Scan for the cell matching the given text and deliver its [X, Y] coordinate at center. 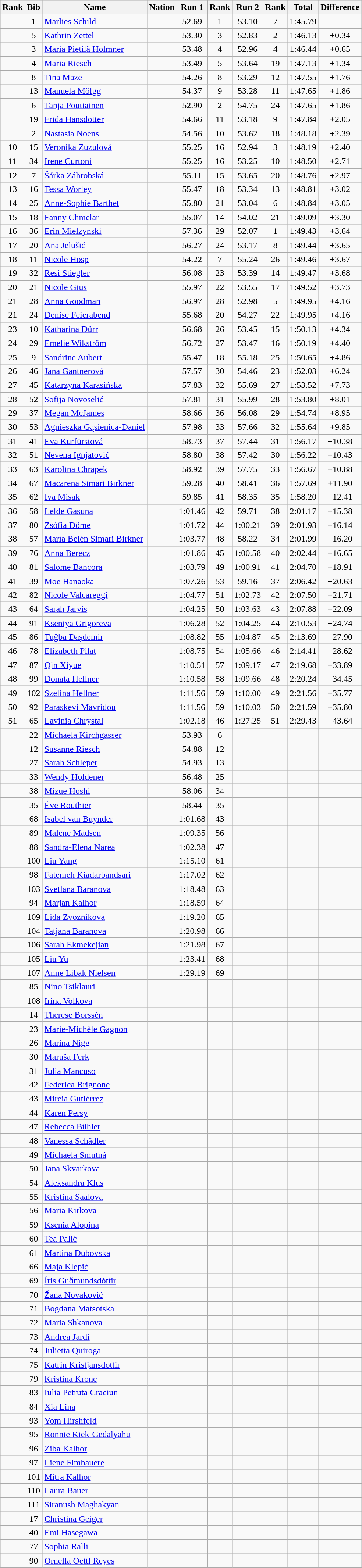
1:49.52 [303, 287]
+21.71 [340, 595]
Ziba Kalhor [95, 1449]
107 [34, 973]
2:29.43 [303, 721]
86 [34, 637]
+16.14 [340, 525]
Laura Bauer [95, 1490]
58.35 [248, 497]
57.75 [248, 469]
59.28 [192, 483]
1:56.67 [303, 469]
Kristina Krone [95, 1379]
+16.20 [340, 539]
2:02.44 [303, 553]
53.29 [248, 77]
1:19.20 [192, 917]
2:01.99 [303, 539]
1:01.68 [192, 819]
Ève Routhier [95, 805]
+0.34 [340, 35]
Therese Borssén [95, 1015]
Anne Libak Nielsen [95, 973]
1:15.10 [192, 861]
1:00.58 [248, 553]
Mizue Hoshi [95, 791]
Anne-Sophie Barthet [95, 203]
54.56 [192, 133]
53.93 [192, 735]
53.28 [248, 91]
Irina Volkova [95, 1001]
1:09.66 [248, 679]
75 [34, 1365]
54.37 [192, 91]
1:49.44 [303, 245]
Sandrine Aubert [95, 357]
Susanne Riesch [95, 749]
90 [34, 1561]
1:07.26 [192, 581]
María Belén Simari Birkner [95, 539]
55.07 [192, 217]
Qin Xiyue [95, 665]
Julia Mancuso [95, 1071]
58.92 [192, 469]
1:21.98 [192, 945]
57.57 [192, 371]
Jana Skvarkova [95, 1169]
55.97 [192, 287]
+15.38 [340, 511]
1:03.63 [248, 609]
58.73 [192, 441]
Tina Maze [95, 77]
87 [34, 665]
2:10.53 [303, 623]
Karolina Chrapek [95, 469]
Ana Jelušić [95, 245]
53.04 [248, 203]
Julietta Quiroga [95, 1351]
2:20.24 [303, 679]
1:53.52 [303, 385]
+2.40 [340, 147]
55.99 [248, 399]
1:49.47 [303, 273]
70 [34, 1294]
Irene Curtoni [95, 161]
52.07 [248, 231]
+34.45 [340, 679]
Andrea Jardi [95, 1337]
Agnieszka Gąsienica-Daniel [95, 427]
74 [34, 1351]
+4.86 [340, 357]
Denise Feierabend [95, 315]
103 [34, 889]
1:48.19 [303, 147]
52.83 [248, 35]
1:09.35 [192, 833]
1:03.79 [192, 567]
Iva Misak [95, 497]
Kseniya Grigoreva [95, 623]
53.62 [248, 133]
1:02.18 [192, 721]
Liu Yang [95, 861]
1:06.28 [192, 623]
+11.90 [340, 483]
73 [34, 1337]
Salome Bancora [95, 567]
Run 2 [248, 7]
80 [34, 525]
53.39 [248, 273]
54.02 [248, 217]
54.66 [192, 119]
72 [34, 1323]
Katharina Dürr [95, 329]
Svetlana Baranova [95, 889]
53.55 [248, 287]
+43.64 [340, 721]
2:01.93 [303, 525]
53.45 [248, 329]
55.69 [248, 385]
+2.05 [340, 119]
1:00.21 [248, 525]
55.80 [192, 203]
111 [34, 1504]
+1.76 [340, 77]
1:00.91 [248, 567]
56.68 [192, 329]
89 [34, 833]
1:57.69 [303, 483]
Malene Madsen [95, 833]
+22.09 [340, 609]
+7.73 [340, 385]
Sarah Schleper [95, 763]
60 [34, 1239]
+0.65 [340, 49]
2:14.41 [303, 651]
+10.38 [340, 441]
Maruša Ferk [95, 1057]
+35.80 [340, 707]
56.97 [192, 301]
Lavinia Chrystal [95, 721]
Michaela Kirchgasser [95, 735]
2:07.50 [303, 595]
Jana Gantnerová [95, 371]
57.81 [192, 399]
100 [34, 861]
Marjan Kalhor [95, 903]
83 [34, 1393]
+24.74 [340, 623]
+10.88 [340, 469]
Marlies Schild [95, 21]
81 [34, 567]
Name [95, 7]
+2.71 [340, 161]
1:23.41 [192, 959]
Run 1 [192, 7]
Marina Nigg [95, 1043]
Íris Guðmundsdóttir [95, 1281]
1:29.19 [192, 973]
56.48 [192, 777]
105 [34, 959]
2:01.17 [303, 511]
Nevena Ignjatović [95, 455]
Emi Hasegawa [95, 1533]
57.36 [192, 231]
Aleksandra Klus [95, 1183]
109 [34, 917]
Nicole Valcareggi [95, 595]
+9.85 [340, 427]
1:54.74 [303, 413]
110 [34, 1490]
1:47.84 [303, 119]
59.71 [248, 511]
57.98 [192, 427]
52.94 [248, 147]
+3.64 [340, 231]
2:19.68 [303, 665]
Tuğba Daşdemir [95, 637]
1:47.13 [303, 63]
+12.41 [340, 497]
1:46.13 [303, 35]
54.93 [192, 763]
Šárka Záhrobská [95, 175]
1:55.64 [303, 427]
1:48.50 [303, 161]
94 [34, 903]
77 [34, 1547]
93 [34, 1421]
1:49.46 [303, 259]
Eva Kurfürstová [95, 441]
1:17.02 [192, 875]
55.18 [248, 357]
Frida Hansdotter [95, 119]
1:02.73 [248, 595]
+4.34 [340, 329]
Erin Mielzynski [95, 231]
57.42 [248, 455]
1:18.48 [192, 889]
Marie-Michèle Gagnon [95, 1029]
1:50.19 [303, 343]
1:10.00 [248, 693]
52.90 [192, 105]
1:10.51 [192, 665]
Total [303, 7]
Michaela Smutná [95, 1155]
1:49.09 [303, 217]
Fanny Chmelar [95, 217]
Nino Tsiklauri [95, 987]
Tatjana Baranova [95, 931]
84 [34, 1407]
1:10.58 [192, 679]
1:01.86 [192, 553]
Sophia Ralli [95, 1547]
108 [34, 1001]
Yom Hirshfeld [95, 1421]
Tessa Worley [95, 189]
Moe Hanaoka [95, 581]
92 [34, 707]
Ksenia Alopina [95, 1225]
Žana Novaković [95, 1294]
1:09.17 [248, 665]
Mireia Gutiérrez [95, 1099]
53.48 [192, 49]
+35.77 [340, 693]
Elizabeth Pilat [95, 651]
76 [34, 553]
95 [34, 1435]
Macarena Simari Birkner [95, 483]
+4.40 [340, 343]
71 [34, 1309]
91 [34, 623]
1:52.03 [303, 371]
58.41 [248, 483]
1:47.55 [303, 77]
53.18 [248, 119]
59.85 [192, 497]
56.27 [192, 245]
Kathrin Zettel [95, 35]
99 [34, 679]
1:08.82 [192, 637]
1:46.44 [303, 49]
Maria Kirkova [95, 1211]
2:06.42 [303, 581]
1:48.81 [303, 189]
Ornella Oettl Reyes [95, 1561]
Nation [162, 7]
85 [34, 987]
Karen Persy [95, 1113]
Szelina Hellner [95, 693]
+8.95 [340, 413]
Fatemeh Kiadarbandsari [95, 875]
97 [34, 1462]
Iulia Petruta Craciun [95, 1393]
58.66 [192, 413]
Christina Geiger [95, 1519]
53.25 [248, 161]
Resi Stiegler [95, 273]
+28.62 [340, 651]
53.10 [248, 21]
96 [34, 1449]
54.88 [192, 749]
+3.02 [340, 189]
53.49 [192, 63]
Anna Goodman [95, 301]
Maria Riesch [95, 63]
+3.65 [340, 245]
54.26 [192, 77]
Anna Berecz [95, 553]
1:02.38 [192, 847]
1:01.72 [192, 525]
57.44 [248, 441]
Katarzyna Karasińska [95, 385]
54.75 [248, 105]
53.47 [248, 343]
1:04.87 [248, 637]
Tea Palić [95, 1239]
Sandra-Elena Narea [95, 847]
+2.97 [340, 175]
1:10.03 [248, 707]
1:48.76 [303, 175]
1:27.25 [248, 721]
52.98 [248, 301]
52.96 [248, 49]
+6.24 [340, 371]
56.72 [192, 343]
58.06 [192, 791]
54.46 [248, 371]
+3.73 [340, 287]
52.69 [192, 21]
Katrin Kristjansdottir [95, 1365]
Siranush Maghakyan [95, 1504]
+3.05 [340, 203]
Emelie Wikström [95, 343]
1:01.46 [192, 511]
79 [34, 1379]
Liene Fimbauere [95, 1462]
53.30 [192, 35]
Donata Hellner [95, 679]
98 [34, 875]
+3.67 [340, 259]
Mitra Kalhor [95, 1476]
1:05.66 [248, 651]
2:21.56 [303, 693]
Liu Yu [95, 959]
57.66 [248, 427]
82 [34, 595]
Maria Shkanova [95, 1323]
Ronnie Kiek-Gedalyahu [95, 1435]
+18.91 [340, 567]
1:48.18 [303, 133]
Sarah Ekmekejian [95, 945]
Martina Dubovska [95, 1253]
Nicole Hosp [95, 259]
Veronika Zuzulová [95, 147]
Isabel van Buynder [95, 819]
+2.39 [340, 133]
Nastasia Noens [95, 133]
+1.34 [340, 63]
1:58.20 [303, 497]
59.16 [248, 581]
+3.30 [340, 217]
+16.65 [340, 553]
102 [34, 693]
Maria Pietilä Holmner [95, 49]
2:07.88 [303, 609]
58.80 [192, 455]
1:49.43 [303, 231]
+27.90 [340, 637]
2:21.59 [303, 707]
Vanessa Schädler [95, 1141]
1:45.79 [303, 21]
53.65 [248, 175]
Xia Lina [95, 1407]
2:13.69 [303, 637]
2:04.70 [303, 567]
Maja Klepić [95, 1267]
Rebecca Bühler [95, 1127]
+33.89 [340, 665]
55.11 [192, 175]
1:56.22 [303, 455]
Nicole Gius [95, 287]
1:53.80 [303, 399]
1:18.59 [192, 903]
+10.43 [340, 455]
Bib [34, 7]
Kristina Saalova [95, 1197]
Lida Zvoznikova [95, 917]
Federica Brignone [95, 1085]
Lelde Gasuna [95, 511]
+20.63 [340, 581]
54.27 [248, 315]
1:50.65 [303, 357]
58.44 [192, 805]
+8.01 [340, 399]
Wendy Holdener [95, 777]
78 [34, 651]
53.17 [248, 245]
104 [34, 931]
Zsófia Döme [95, 525]
106 [34, 945]
53.34 [248, 189]
Megan McJames [95, 413]
1:04.77 [192, 595]
1:20.98 [192, 931]
Sarah Jarvis [95, 609]
Difference [340, 7]
1:08.75 [192, 651]
88 [34, 847]
101 [34, 1476]
Paraskevi Mavridou [95, 707]
54.22 [192, 259]
53.64 [248, 63]
55.24 [248, 259]
Sofija Novoselić [95, 399]
58.22 [248, 539]
Bogdana Matsotska [95, 1309]
1:03.77 [192, 539]
55.68 [192, 315]
Manuela Mölgg [95, 91]
+3.68 [340, 273]
Tanja Poutiainen [95, 105]
1:50.13 [303, 329]
1:56.17 [303, 441]
57.83 [192, 385]
1:48.84 [303, 203]
